Find where the given text appears and provide that cell's center as [X, Y] coordinate. 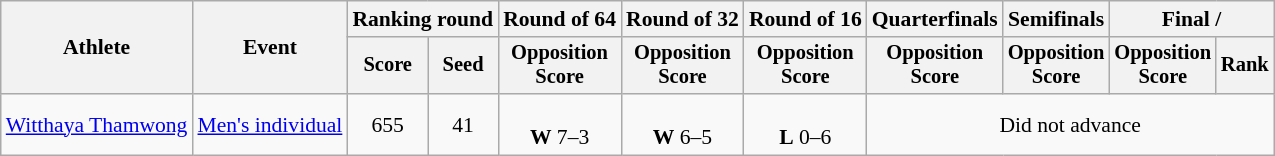
Rank [1245, 66]
Athlete [97, 48]
41 [463, 124]
Round of 64 [560, 19]
Witthaya Thamwong [97, 124]
W 7–3 [560, 124]
Score [388, 66]
Men's individual [270, 124]
Seed [463, 66]
L 0–6 [806, 124]
Semifinals [1056, 19]
Did not advance [1070, 124]
Round of 16 [806, 19]
Event [270, 48]
Final / [1191, 19]
Quarterfinals [935, 19]
Ranking round [422, 19]
Round of 32 [682, 19]
W 6–5 [682, 124]
655 [388, 124]
